From the cell containing the given text, extract its center point as [x, y] coordinate. 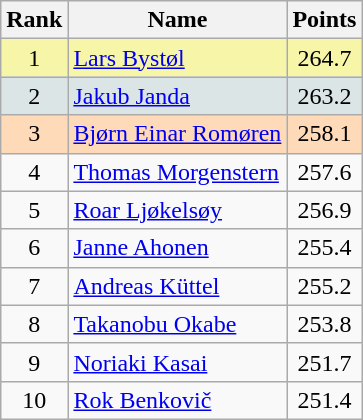
255.2 [324, 286]
4 [34, 172]
6 [34, 248]
Janne Ahonen [178, 248]
Points [324, 20]
Jakub Janda [178, 96]
253.8 [324, 324]
Rok Benkovič [178, 400]
257.6 [324, 172]
3 [34, 134]
256.9 [324, 210]
8 [34, 324]
Name [178, 20]
Andreas Küttel [178, 286]
Roar Ljøkelsøy [178, 210]
Bjørn Einar Romøren [178, 134]
258.1 [324, 134]
7 [34, 286]
Noriaki Kasai [178, 362]
Lars Bystøl [178, 58]
264.7 [324, 58]
2 [34, 96]
Thomas Morgenstern [178, 172]
9 [34, 362]
Takanobu Okabe [178, 324]
251.7 [324, 362]
255.4 [324, 248]
Rank [34, 20]
263.2 [324, 96]
10 [34, 400]
251.4 [324, 400]
1 [34, 58]
5 [34, 210]
